From the cell containing the given text, extract its center point as [x, y] coordinate. 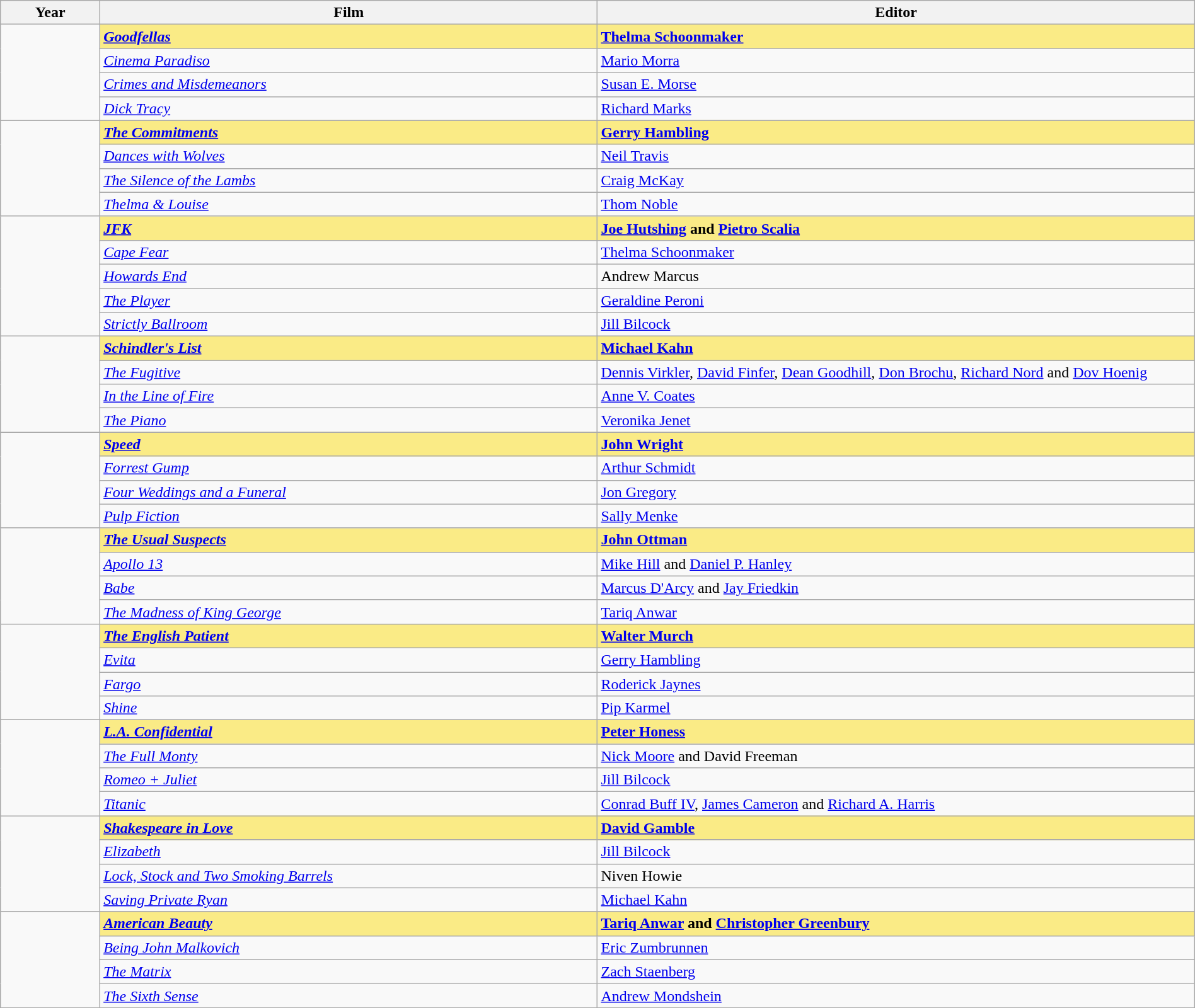
The Usual Suspects [349, 540]
David Gamble [896, 828]
The Silence of the Lambs [349, 180]
Evita [349, 660]
JFK [349, 228]
Schindler's List [349, 348]
Speed [349, 444]
Fargo [349, 684]
Anne V. Coates [896, 396]
Dances with Wolves [349, 156]
The Madness of King George [349, 612]
Marcus D'Arcy and Jay Friedkin [896, 588]
John Ottman [896, 540]
Pulp Fiction [349, 516]
Saving Private Ryan [349, 900]
Conrad Buff IV, James Cameron and Richard A. Harris [896, 804]
The Commitments [349, 132]
Romeo + Juliet [349, 780]
Arthur Schmidt [896, 468]
Apollo 13 [349, 564]
Year [50, 13]
American Beauty [349, 924]
Dick Tracy [349, 108]
Crimes and Misdemeanors [349, 84]
Goodfellas [349, 37]
Thelma & Louise [349, 204]
Four Weddings and a Funeral [349, 492]
Joe Hutshing and Pietro Scalia [896, 228]
Craig McKay [896, 180]
John Wright [896, 444]
Shine [349, 708]
Pip Karmel [896, 708]
Shakespeare in Love [349, 828]
The Matrix [349, 971]
Eric Zumbrunnen [896, 948]
Tariq Anwar [896, 612]
Being John Malkovich [349, 948]
Strictly Ballroom [349, 324]
Cape Fear [349, 252]
Nick Moore and David Freeman [896, 756]
The Full Monty [349, 756]
Howards End [349, 276]
Film [349, 13]
Zach Staenberg [896, 971]
Niven Howie [896, 876]
Tariq Anwar and Christopher Greenbury [896, 924]
Thom Noble [896, 204]
The English Patient [349, 636]
The Piano [349, 420]
Sally Menke [896, 516]
Roderick Jaynes [896, 684]
Susan E. Morse [896, 84]
Babe [349, 588]
L.A. Confidential [349, 732]
Andrew Mondshein [896, 995]
The Player [349, 301]
Editor [896, 13]
Forrest Gump [349, 468]
The Sixth Sense [349, 995]
Jon Gregory [896, 492]
Richard Marks [896, 108]
Veronika Jenet [896, 420]
The Fugitive [349, 372]
Dennis Virkler, David Finfer, Dean Goodhill, Don Brochu, Richard Nord and Dov Hoenig [896, 372]
Cinema Paradiso [349, 60]
Peter Honess [896, 732]
Walter Murch [896, 636]
Titanic [349, 804]
Lock, Stock and Two Smoking Barrels [349, 876]
Geraldine Peroni [896, 301]
Mike Hill and Daniel P. Hanley [896, 564]
Mario Morra [896, 60]
Elizabeth [349, 852]
Neil Travis [896, 156]
In the Line of Fire [349, 396]
Andrew Marcus [896, 276]
